Determine the (X, Y) coordinate at the center of the cell enclosing the given text.  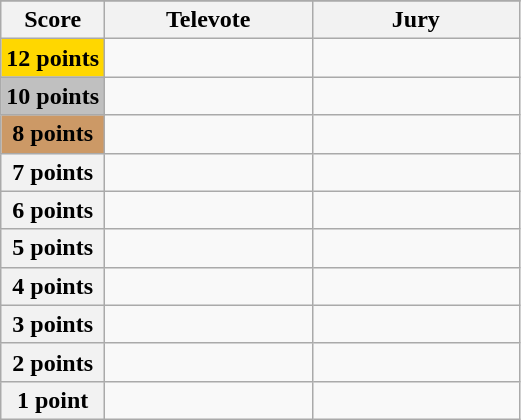
3 points (53, 324)
10 points (53, 96)
Televote (209, 20)
6 points (53, 210)
8 points (53, 134)
4 points (53, 286)
Jury (416, 20)
Score (53, 20)
5 points (53, 248)
2 points (53, 362)
7 points (53, 172)
12 points (53, 58)
1 point (53, 400)
